Scan for the cell matching the given text and deliver its (X, Y) coordinate at center. 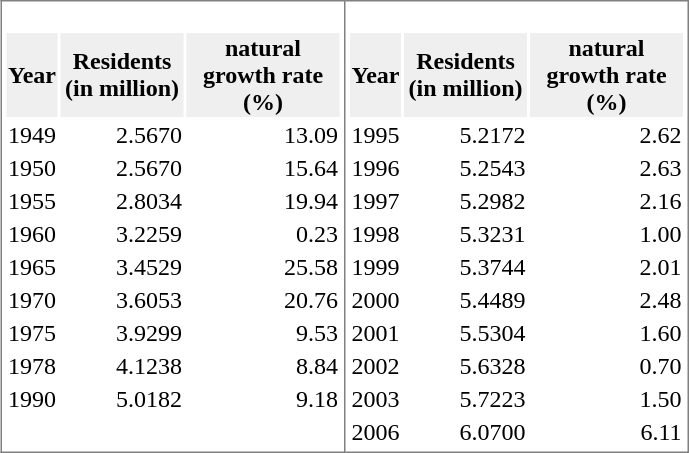
2001 (376, 333)
1949 (32, 135)
5.2172 (466, 135)
1960 (32, 234)
1965 (32, 267)
6.0700 (466, 432)
0.70 (606, 366)
2006 (376, 432)
6.11 (606, 432)
2002 (376, 366)
0.23 (262, 234)
19.94 (262, 201)
1990 (32, 399)
9.18 (262, 399)
1.60 (606, 333)
1.50 (606, 399)
1955 (32, 201)
2.01 (606, 267)
3.9299 (122, 333)
3.2259 (122, 234)
25.58 (262, 267)
2.63 (606, 168)
1999 (376, 267)
4.1238 (122, 366)
1970 (32, 300)
5.3231 (466, 234)
1975 (32, 333)
9.53 (262, 333)
2.16 (606, 201)
1995 (376, 135)
2000 (376, 300)
1996 (376, 168)
3.4529 (122, 267)
5.4489 (466, 300)
5.7223 (466, 399)
20.76 (262, 300)
2003 (376, 399)
8.84 (262, 366)
1997 (376, 201)
5.5304 (466, 333)
15.64 (262, 168)
1998 (376, 234)
1.00 (606, 234)
5.3744 (466, 267)
13.09 (262, 135)
1978 (32, 366)
2.8034 (122, 201)
5.2543 (466, 168)
2.48 (606, 300)
1950 (32, 168)
2.62 (606, 135)
5.2982 (466, 201)
5.0182 (122, 399)
5.6328 (466, 366)
3.6053 (122, 300)
